From the cell containing the given text, extract its center point as [x, y] coordinate. 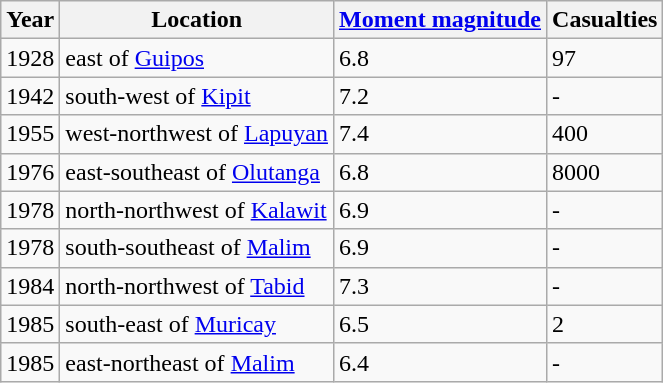
7.3 [440, 286]
east-northeast of Malim [197, 362]
south-west of Kipit [197, 96]
1942 [30, 96]
1984 [30, 286]
400 [605, 134]
east-southeast of Olutanga [197, 172]
west-northwest of Lapuyan [197, 134]
Location [197, 20]
6.4 [440, 362]
north-northwest of Kalawit [197, 210]
7.2 [440, 96]
Year [30, 20]
Moment magnitude [440, 20]
97 [605, 58]
Casualties [605, 20]
1955 [30, 134]
north-northwest of Tabid [197, 286]
7.4 [440, 134]
6.5 [440, 324]
south-east of Muricay [197, 324]
2 [605, 324]
south-southeast of Malim [197, 248]
8000 [605, 172]
1928 [30, 58]
1976 [30, 172]
east of Guipos [197, 58]
